Extract the [X, Y] coordinate from the center of the cell holding the provided text.  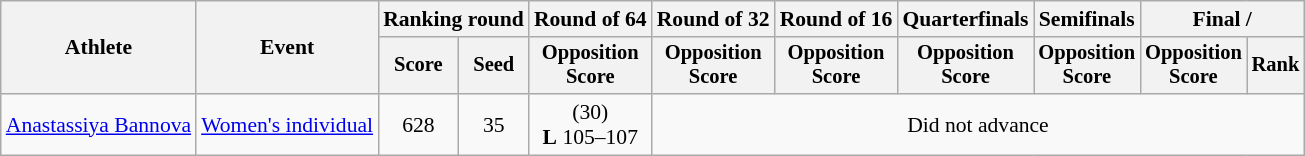
Seed [494, 66]
Semifinals [1088, 19]
628 [418, 124]
Event [287, 48]
Round of 32 [714, 19]
Final / [1222, 19]
Women's individual [287, 124]
Athlete [98, 48]
35 [494, 124]
Ranking round [454, 19]
Score [418, 66]
Round of 64 [590, 19]
Did not advance [978, 124]
Quarterfinals [965, 19]
(30) L 105–107 [590, 124]
Round of 16 [836, 19]
Rank [1276, 66]
Anastassiya Bannova [98, 124]
